Pinpoint the cell where the given text exists, returning its [X, Y] midpoint coordinate. 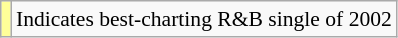
Indicates best-charting R&B single of 2002 [204, 19]
